Pinpoint the cell where the given text exists, returning its [X, Y] midpoint coordinate. 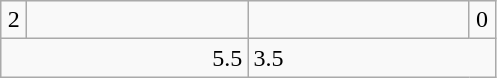
0 [482, 20]
3.5 [372, 58]
5.5 [124, 58]
2 [14, 20]
